Search for the cell housing the specified text and yield its (x, y) center coordinate. 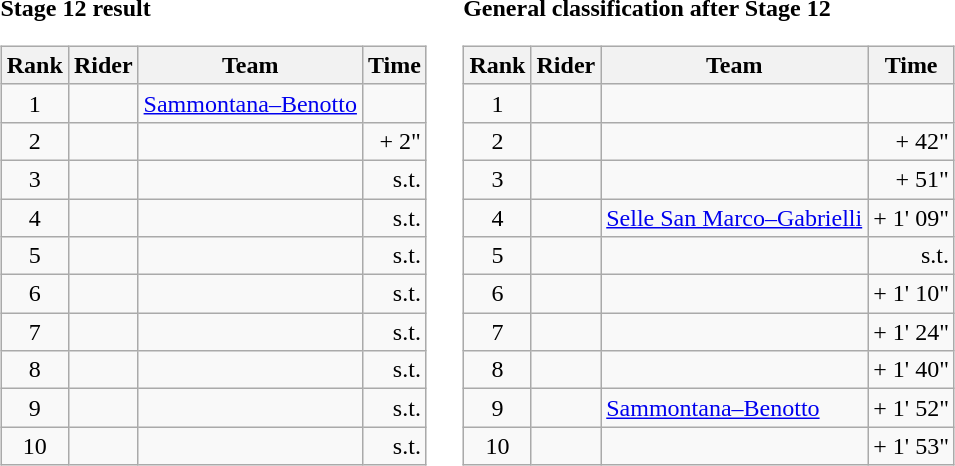
+ 1' 09" (912, 217)
+ 1' 52" (912, 408)
+ 1' 53" (912, 446)
+ 2" (394, 141)
+ 1' 24" (912, 332)
+ 1' 10" (912, 294)
+ 1' 40" (912, 370)
+ 51" (912, 179)
+ 42" (912, 141)
Selle San Marco–Gabrielli (734, 217)
